Search for the cell housing the specified text and yield its [X, Y] center coordinate. 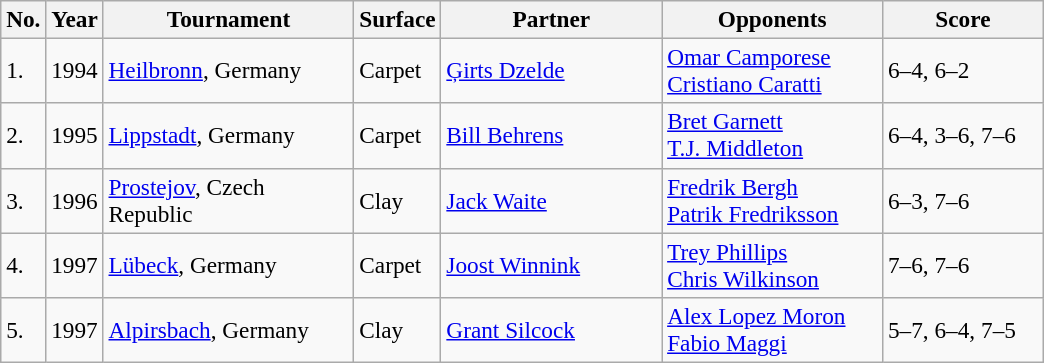
1995 [74, 136]
1994 [74, 70]
Ģirts Dzelde [552, 70]
Opponents [772, 19]
Joost Winnink [552, 264]
Tournament [228, 19]
2. [24, 136]
6–4, 6–2 [964, 70]
Prostejov, Czech Republic [228, 200]
Lippstadt, Germany [228, 136]
Jack Waite [552, 200]
Alex Lopez Moron Fabio Maggi [772, 330]
1. [24, 70]
Heilbronn, Germany [228, 70]
Trey Phillips Chris Wilkinson [772, 264]
Bill Behrens [552, 136]
6–3, 7–6 [964, 200]
Lübeck, Germany [228, 264]
Bret Garnett T.J. Middleton [772, 136]
1996 [74, 200]
Grant Silcock [552, 330]
5. [24, 330]
3. [24, 200]
5–7, 6–4, 7–5 [964, 330]
Fredrik Bergh Patrik Fredriksson [772, 200]
Surface [398, 19]
Partner [552, 19]
7–6, 7–6 [964, 264]
Score [964, 19]
No. [24, 19]
Alpirsbach, Germany [228, 330]
Year [74, 19]
4. [24, 264]
6–4, 3–6, 7–6 [964, 136]
Omar Camporese Cristiano Caratti [772, 70]
